Output the [x, y] coordinate of the center of the cell containing the given text.  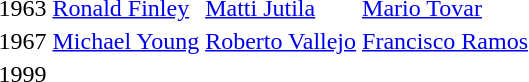
Michael Young [126, 41]
Roberto Vallejo [281, 41]
